Pinpoint the cell where the given text exists, returning its (X, Y) midpoint coordinate. 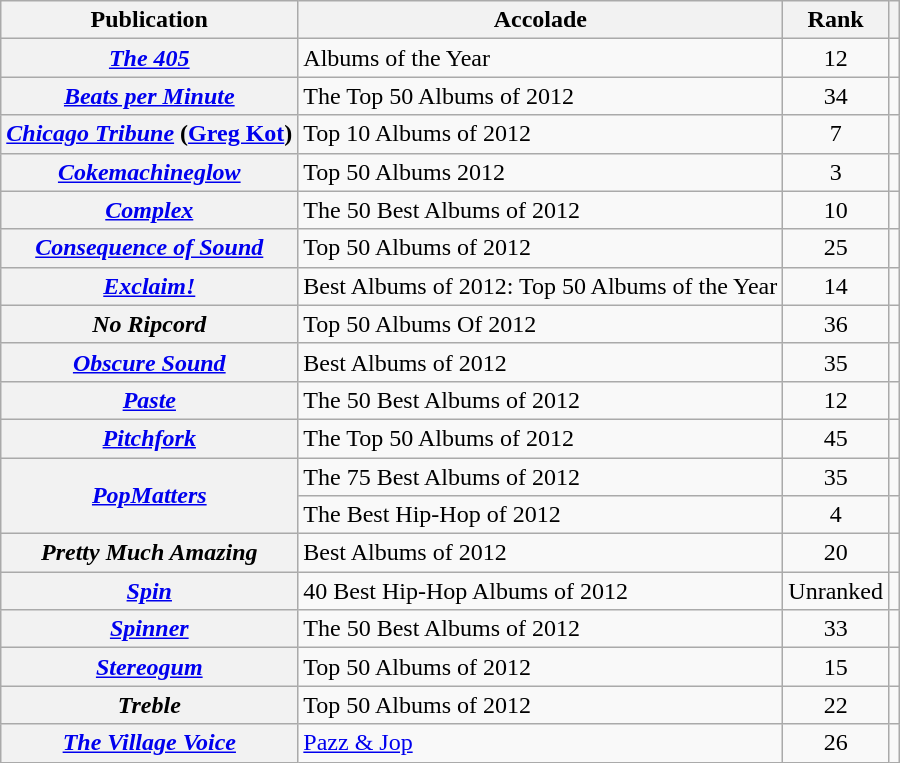
Top 50 Albums Of 2012 (540, 324)
Paste (150, 400)
The Village Voice (150, 743)
No Ripcord (150, 324)
26 (836, 743)
Pazz & Jop (540, 743)
Stereogum (150, 667)
22 (836, 705)
40 Best Hip-Hop Albums of 2012 (540, 591)
Albums of the Year (540, 58)
Treble (150, 705)
Rank (836, 20)
Best Albums of 2012: Top 50 Albums of the Year (540, 286)
Chicago Tribune (Greg Kot) (150, 134)
The 405 (150, 58)
25 (836, 248)
Unranked (836, 591)
36 (836, 324)
Top 10 Albums of 2012 (540, 134)
Pitchfork (150, 438)
3 (836, 172)
PopMatters (150, 496)
Spinner (150, 629)
Cokemachineglow (150, 172)
The Best Hip-Hop of 2012 (540, 515)
33 (836, 629)
Top 50 Albums 2012 (540, 172)
20 (836, 553)
14 (836, 286)
7 (836, 134)
The 75 Best Albums of 2012 (540, 477)
Consequence of Sound (150, 248)
15 (836, 667)
Beats per Minute (150, 96)
Obscure Sound (150, 362)
Publication (150, 20)
10 (836, 210)
Accolade (540, 20)
4 (836, 515)
34 (836, 96)
Spin (150, 591)
Exclaim! (150, 286)
Pretty Much Amazing (150, 553)
45 (836, 438)
Complex (150, 210)
